Search for the cell housing the specified text and yield its [x, y] center coordinate. 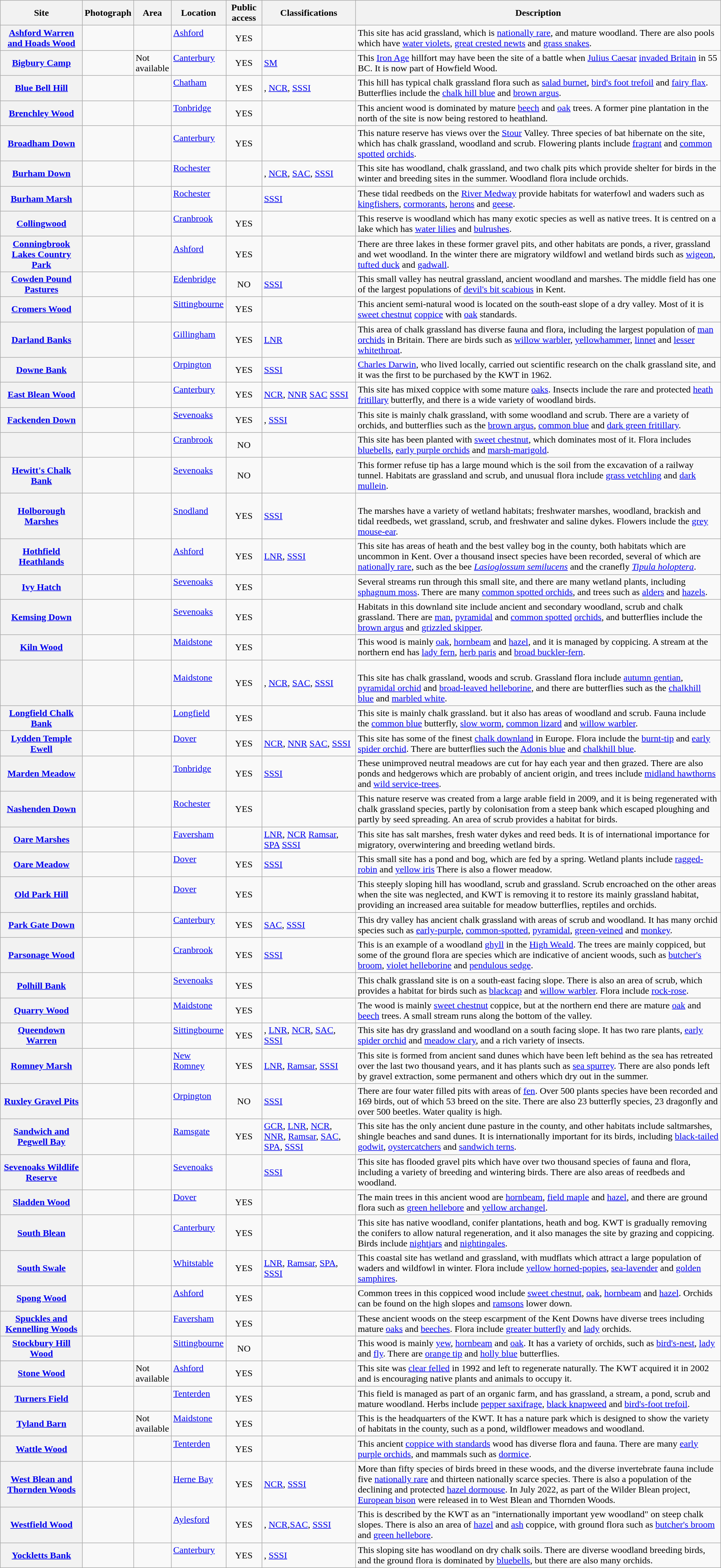
This reserve is woodland which has many exotic species as well as native trees. It is centred on a lake which has water lilies and bulrushes. [538, 223]
Brenchley Wood [42, 113]
Parsonage Wood [42, 955]
Oare Meadow [42, 864]
Chatham [198, 88]
Longfield Chalk Bank [42, 718]
Ramsgate [198, 1137]
Turners Field [42, 1399]
LNR, SSSI [309, 557]
Spuckles and Kennelling Woods [42, 1323]
Oare Marshes [42, 839]
Conningbrook Lakes Country Park [42, 254]
Park Gate Down [42, 925]
Collingwood [42, 223]
Darland Banks [42, 340]
Common trees in this coppiced wood include sweet chestnut, oak, hornbeam and hazel. Orchids can be found on the high slopes and ramsons lower down. [538, 1298]
, NCR, SSSI [309, 88]
South Blean [42, 1233]
Hothfield Heathlands [42, 557]
Blue Bell Hill [42, 88]
Description [538, 13]
LNR, Ramsar, SPA, SSSI [309, 1268]
Aylesford [198, 1525]
Stone Wood [42, 1373]
Queendown Warren [42, 1035]
Yockletts Bank [42, 1555]
Bigbury Camp [42, 63]
Site [42, 13]
Wattle Wood [42, 1449]
LNR, Ramsar, SSSI [309, 1066]
Westfield Wood [42, 1525]
Location [198, 13]
Nashenden Down [42, 809]
Classifications [309, 13]
Stockbury Hill Wood [42, 1349]
Snodland [198, 516]
Marden Meadow [42, 773]
Lydden Temple Ewell [42, 743]
This ancient coppice with standards wood has diverse flora and fauna. There are many early purple orchids, and mammals such as dormice. [538, 1449]
Cromers Wood [42, 309]
Spong Wood [42, 1298]
Photograph [108, 13]
Notavailable [153, 1373]
Polhill Bank [42, 985]
, NCR,SAC, SSSI [309, 1525]
Whitstable [198, 1268]
Old Park Hill [42, 895]
South Swale [42, 1268]
These tidal reedbeds on the River Medway provide habitats for waterfowl and waders such as kingfishers, cormorants, herons and geese. [538, 199]
This small site has a pond and bog, which are fed by a spring. Wetland plants include ragged-robin and yellow iris There is also a flower meadow. [538, 864]
New Romney [198, 1066]
Ruxley Gravel Pits [42, 1101]
LNR, NCR Ramsar, SPA SSSI [309, 839]
Ivy Hatch [42, 587]
Kemsing Down [42, 617]
Sandwich and Pegwell Bay [42, 1137]
NCR, NNR SAC, SSSI [309, 743]
Public access [244, 13]
LNR [309, 340]
Romney Marsh [42, 1066]
NCR, NNR SAC SSSI [309, 395]
Quarry Wood [42, 1011]
East Blean Wood [42, 395]
Edenbridge [198, 284]
Sladden Wood [42, 1202]
SM [309, 63]
NCR, SSSI [309, 1484]
GCR, LNR, NCR, NNR, Ramsar, SAC, SPA, SSSI [309, 1137]
Herne Bay [198, 1484]
Kiln Wood [42, 647]
Cowden Pound Pastures [42, 284]
Broadham Down [42, 143]
Hewitt's Chalk Bank [42, 475]
SAC, SSSI [309, 925]
This site has been planted with sweet chestnut, which dominates most of it. Flora includes bluebells, early purple orchids and marsh-marigold. [538, 445]
Sevenoaks Wildlife Reserve [42, 1172]
This ancient semi-natural wood is located on the south-east slope of a dry valley. Most of it is sweet chestnut coppice with oak standards. [538, 309]
This Iron Age hillfort may have been the site of a battle when Julius Caesar invaded Britain in 55 BC. It is now part of Howfield Wood. [538, 63]
Tyland Barn [42, 1424]
West Blean and Thornden Woods [42, 1484]
Gillingham [198, 340]
Burham Marsh [42, 199]
Longfield [198, 718]
, LNR, NCR, SAC, SSSI [309, 1035]
Fackenden Down [42, 420]
Area [153, 13]
Holborough Marshes [42, 516]
The main trees in this ancient wood are hornbeam, field maple and hazel, and there are ground flora such as green hellebore and yellow archangel. [538, 1202]
Burham Down [42, 173]
Ashford Warren and Hoads Wood [42, 38]
Downe Bank [42, 370]
This ancient wood is dominated by mature beech and oak trees. A former pine plantation in the north of the site is now being restored to heathland. [538, 113]
